Determine the [x, y] coordinate at the center of the cell enclosing the given text.  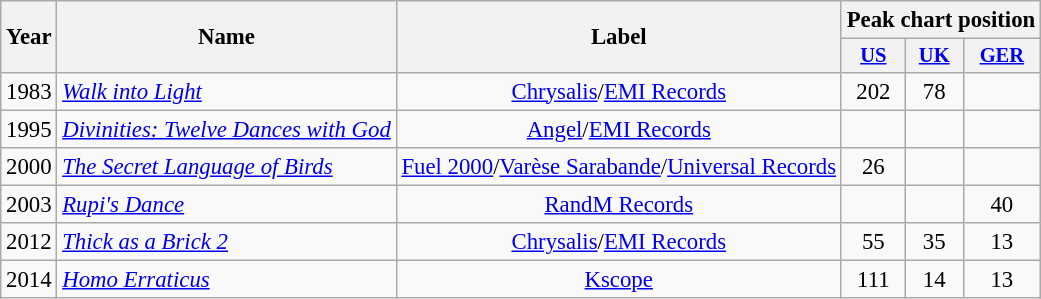
UK [934, 56]
26 [873, 166]
Year [29, 36]
Peak chart position [940, 20]
111 [873, 279]
The Secret Language of Birds [226, 166]
35 [934, 242]
202 [873, 91]
Name [226, 36]
GER [1002, 56]
Fuel 2000/Varèse Sarabande/Universal Records [618, 166]
Walk into Light [226, 91]
2000 [29, 166]
Label [618, 36]
2014 [29, 279]
US [873, 56]
55 [873, 242]
Kscope [618, 279]
1983 [29, 91]
40 [1002, 204]
Rupi's Dance [226, 204]
Thick as a Brick 2 [226, 242]
2003 [29, 204]
RandM Records [618, 204]
78 [934, 91]
Divinities: Twelve Dances with God [226, 129]
Angel/EMI Records [618, 129]
14 [934, 279]
1995 [29, 129]
2012 [29, 242]
Homo Erraticus [226, 279]
